Return [x, y] of the center of cell containing provided text 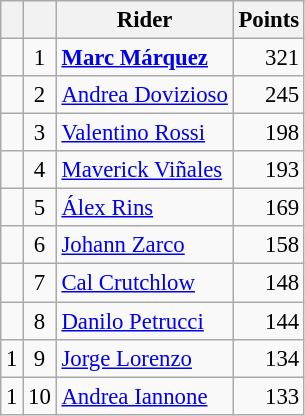
148 [268, 283]
2 [40, 95]
134 [268, 358]
Valentino Rossi [144, 133]
169 [268, 208]
Danilo Petrucci [144, 321]
Johann Zarco [144, 245]
Andrea Iannone [144, 396]
Cal Crutchlow [144, 283]
144 [268, 321]
Marc Márquez [144, 58]
245 [268, 95]
8 [40, 321]
198 [268, 133]
5 [40, 208]
10 [40, 396]
6 [40, 245]
9 [40, 358]
4 [40, 170]
321 [268, 58]
Maverick Viñales [144, 170]
133 [268, 396]
7 [40, 283]
158 [268, 245]
Álex Rins [144, 208]
3 [40, 133]
193 [268, 170]
Andrea Dovizioso [144, 95]
Jorge Lorenzo [144, 358]
Points [268, 20]
Rider [144, 20]
